Determine the (X, Y) coordinate at the center of the cell enclosing the given text.  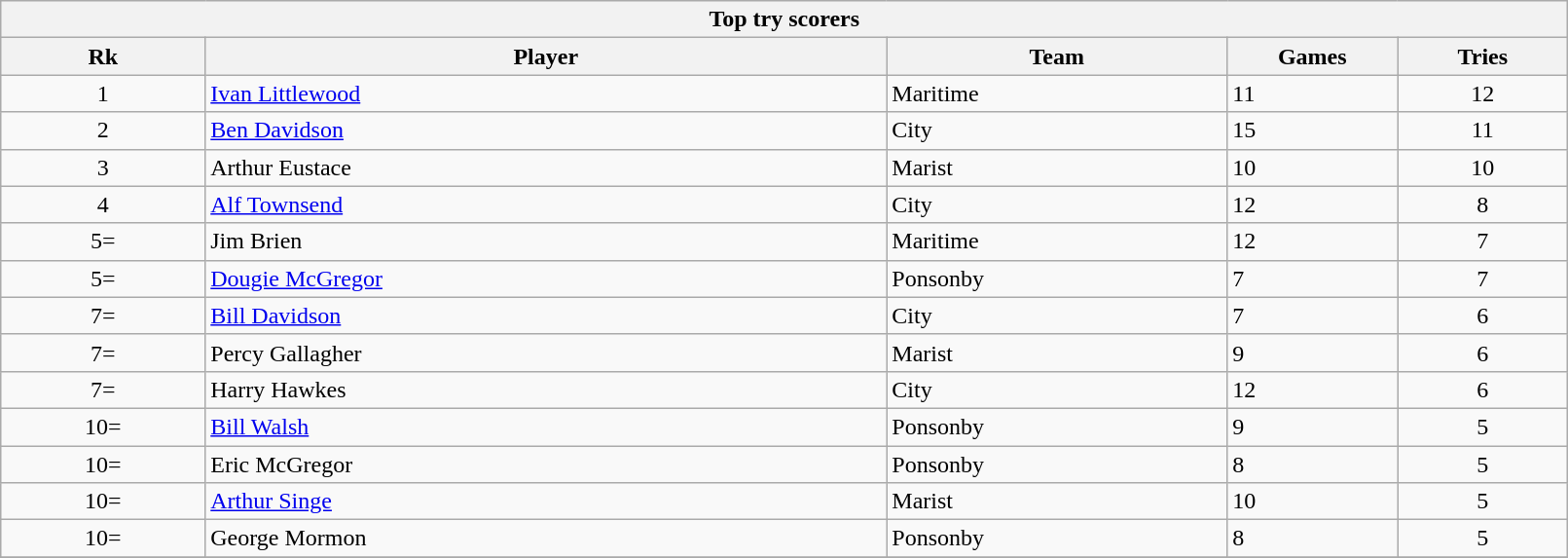
15 (1312, 130)
Bill Walsh (546, 427)
1 (103, 93)
3 (103, 167)
Rk (103, 56)
Bill Davidson (546, 316)
Alf Townsend (546, 205)
2 (103, 130)
Percy Gallagher (546, 353)
Eric McGregor (546, 465)
Dougie McGregor (546, 279)
Player (546, 56)
Harry Hawkes (546, 390)
Arthur Singe (546, 502)
Games (1312, 56)
Tries (1483, 56)
Ben Davidson (546, 130)
4 (103, 205)
Arthur Eustace (546, 167)
Top try scorers (784, 19)
Team (1057, 56)
Ivan Littlewood (546, 93)
George Mormon (546, 539)
Jim Brien (546, 242)
